Pinpoint the cell where the given text exists, returning its (X, Y) midpoint coordinate. 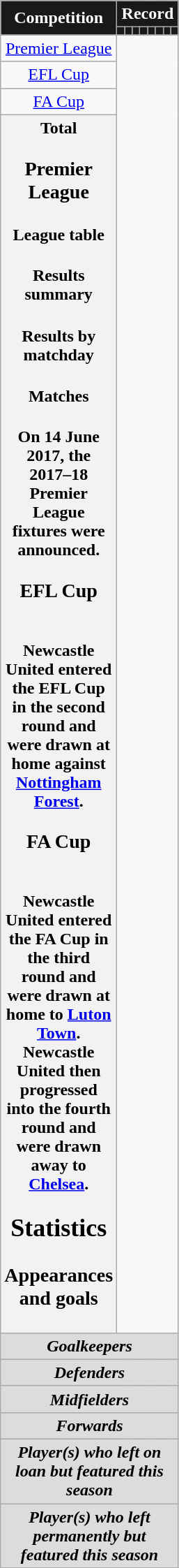
Record (148, 14)
Competition (59, 18)
Defenders (89, 1372)
Player(s) who left permanently but featured this season (89, 1536)
Premier League (59, 48)
FA Cup (59, 101)
Player(s) who left on loan but featured this season (89, 1472)
Midfielders (89, 1399)
EFL Cup (59, 75)
Goalkeepers (89, 1346)
Forwards (89, 1426)
